Search for the cell housing the specified text and yield its [X, Y] center coordinate. 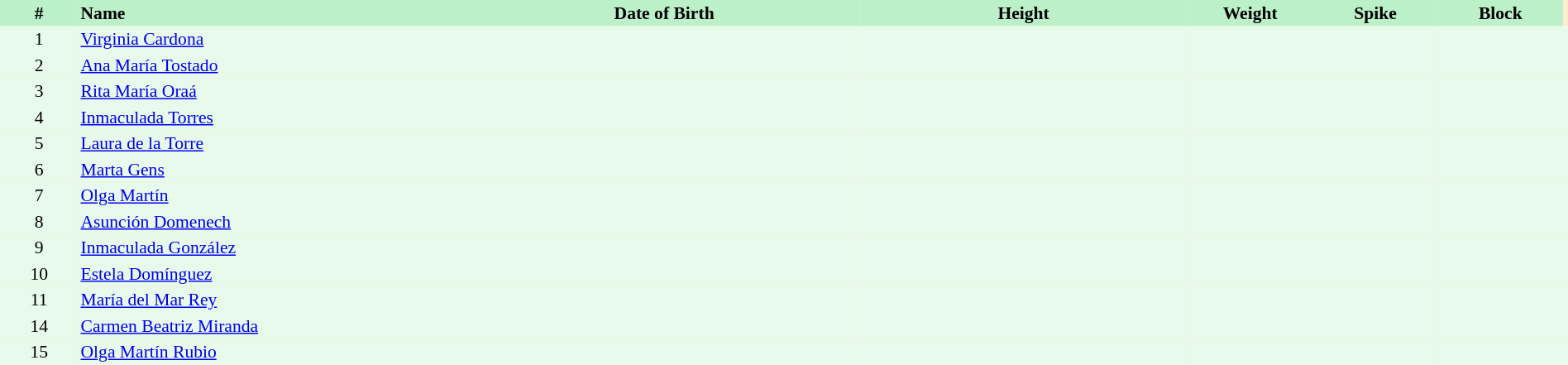
14 [39, 326]
María del Mar Rey [273, 300]
Inmaculada González [273, 248]
5 [39, 144]
Spike [1374, 13]
7 [39, 195]
Olga Martín [273, 195]
Rita María Oraá [273, 91]
Name [273, 13]
Height [1024, 13]
9 [39, 248]
Date of Birth [664, 13]
2 [39, 65]
8 [39, 222]
# [39, 13]
Estela Domínguez [273, 274]
6 [39, 170]
Virginia Cardona [273, 40]
3 [39, 91]
Block [1500, 13]
Ana María Tostado [273, 65]
Marta Gens [273, 170]
Weight [1250, 13]
Asunción Domenech [273, 222]
Inmaculada Torres [273, 118]
Carmen Beatriz Miranda [273, 326]
1 [39, 40]
10 [39, 274]
4 [39, 118]
Laura de la Torre [273, 144]
11 [39, 300]
